Pinpoint the cell where the given text exists, returning its [x, y] midpoint coordinate. 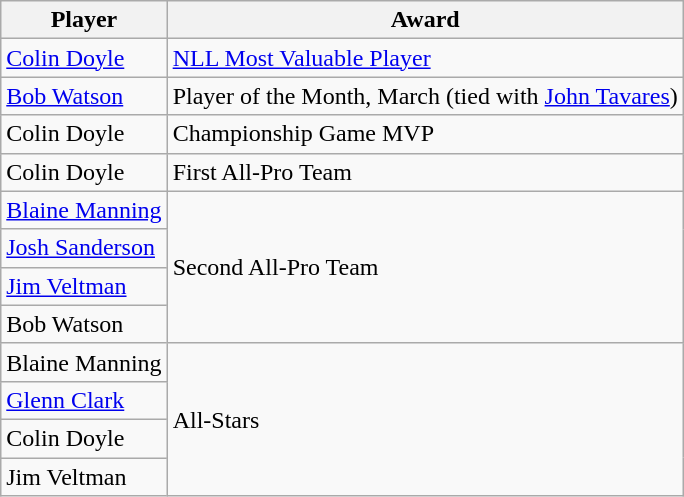
NLL Most Valuable Player [425, 58]
Josh Sanderson [84, 248]
Championship Game MVP [425, 134]
Player of the Month, March (tied with John Tavares) [425, 96]
First All-Pro Team [425, 172]
All-Stars [425, 419]
Second All-Pro Team [425, 267]
Award [425, 20]
Glenn Clark [84, 400]
Player [84, 20]
